Identify which cell holds the provided text, then report its [x, y] central coordinate. 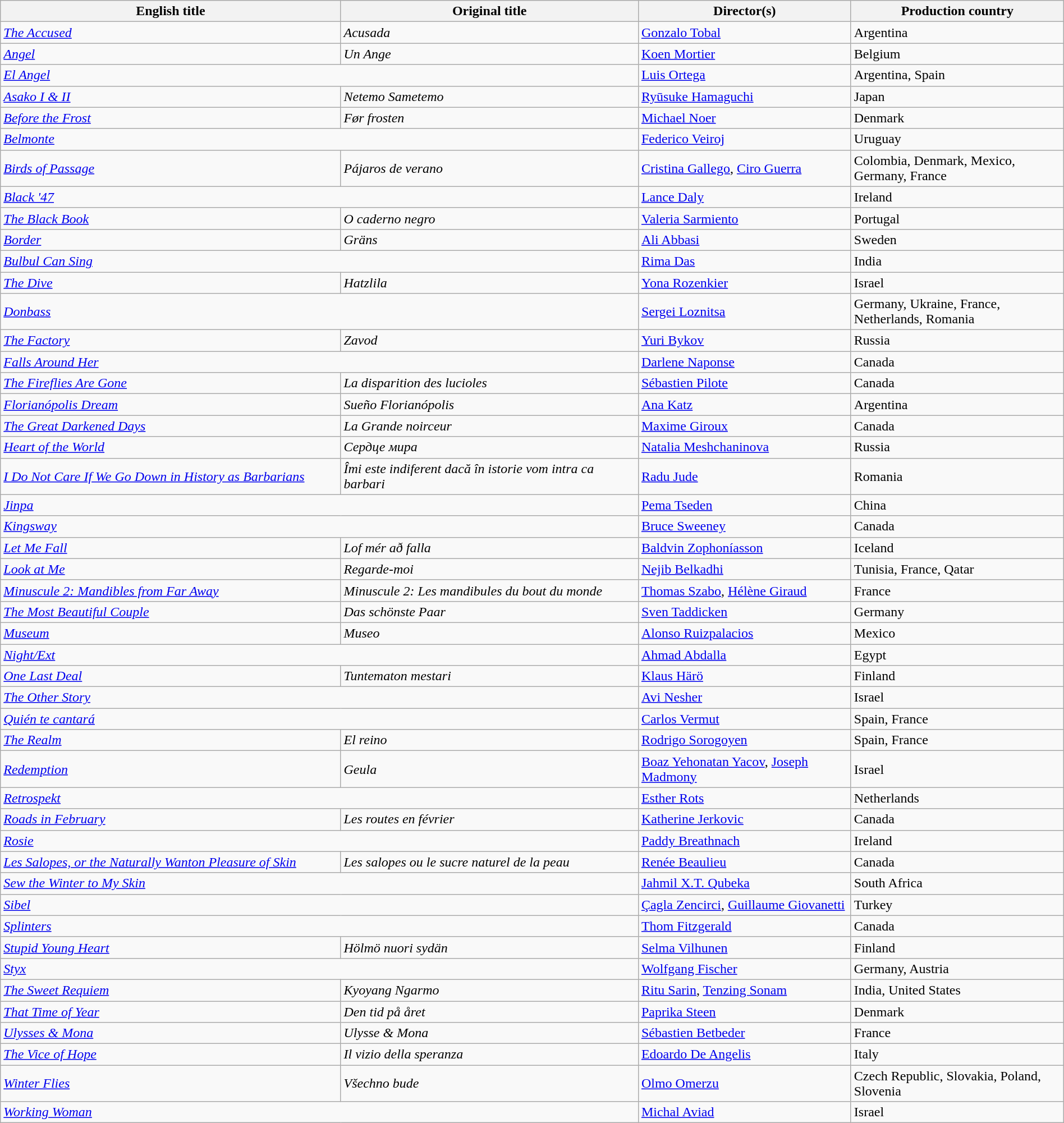
Michael Noer [744, 118]
Les routes en février [489, 819]
Pema Tseden [744, 505]
English title [171, 11]
The Accused [171, 33]
Stupid Young Heart [171, 947]
Lof mér að falla [489, 548]
Yona Rozenkier [744, 282]
Production country [957, 11]
Selma Vilhunen [744, 947]
Ritu Sarin, Tenzing Sonam [744, 990]
Îmi este indiferent dacă în istorie vom intra ca barbari [489, 476]
Netherlands [957, 798]
The Realm [171, 740]
Natalia Meshchaninova [744, 447]
Hatzlila [489, 282]
O caderno negro [489, 218]
Paddy Breathnach [744, 841]
Acusada [489, 33]
Wolfgang Fischer [744, 969]
Redemption [171, 769]
Germany, Austria [957, 969]
India [957, 261]
Let Me Fall [171, 548]
The Vice of Hope [171, 1055]
Jinpa [320, 505]
Florianópolis Dream [171, 405]
Falls Around Her [320, 362]
Sébastien Pilote [744, 383]
Quién te cantará [320, 719]
Yuri Bykov [744, 341]
One Last Deal [171, 676]
Working Woman [320, 1112]
The Other Story [320, 698]
China [957, 505]
Japan [957, 97]
Ana Katz [744, 405]
The Most Beautiful Couple [171, 612]
Das schönste Paar [489, 612]
Roads in February [171, 819]
Сердце мира [489, 447]
Før frosten [489, 118]
Les Salopes, or the Naturally Wanton Pleasure of Skin [171, 862]
Hölmö nuori sydän [489, 947]
Czech Republic, Slovakia, Poland, Slovenia [957, 1083]
Pájaros de verano [489, 168]
The Black Book [171, 218]
Donbass [320, 312]
Minuscule 2: Les mandibules du bout du monde [489, 590]
Thom Fitzgerald [744, 926]
Katherine Jerkovic [744, 819]
Museum [171, 633]
Maxime Giroux [744, 426]
Mexico [957, 633]
Black '47 [320, 197]
Splinters [320, 926]
Olmo Omerzu [744, 1083]
Edoardo De Angelis [744, 1055]
Asako I & II [171, 97]
Ryūsuke Hamaguchi [744, 97]
Ali Abbasi [744, 240]
Carlos Vermut [744, 719]
Çagla Zencirci, Guillaume Giovanetti [744, 905]
Baldvin Zophoníasson [744, 548]
Romania [957, 476]
La disparition des lucioles [489, 383]
Sweden [957, 240]
Night/Ext [320, 655]
Un Ange [489, 54]
Rodrigo Sorogoyen [744, 740]
The Sweet Requiem [171, 990]
Tunisia, France, Qatar [957, 569]
Rima Das [744, 261]
Tuntematon mestari [489, 676]
Luis Ortega [744, 75]
Renée Beaulieu [744, 862]
Federico Veiroj [744, 139]
Original title [489, 11]
Ahmad Abdalla [744, 655]
Angel [171, 54]
Boaz Yehonatan Yacov, Joseph Madmony [744, 769]
The Dive [171, 282]
Argentina, Spain [957, 75]
Heart of the World [171, 447]
Il vizio della speranza [489, 1055]
Bulbul Can Sing [320, 261]
Paprika Steen [744, 1012]
Sébastien Betbeder [744, 1033]
Kyoyang Ngarmo [489, 990]
Zavod [489, 341]
Look at Me [171, 569]
Jahmil X.T. Qubeka [744, 883]
Birds of Passage [171, 168]
Radu Jude [744, 476]
Before the Frost [171, 118]
El Angel [320, 75]
The Fireflies Are Gone [171, 383]
Cristina Gallego, Ciro Guerra [744, 168]
India, United States [957, 990]
Colombia, Denmark, Mexico, Germany, France [957, 168]
Belmonte [320, 139]
Sibel [320, 905]
La Grande noirceur [489, 426]
Germany, Ukraine, France, Netherlands, Romania [957, 312]
Sueño Florianópolis [489, 405]
El reino [489, 740]
Geula [489, 769]
Michal Aviad [744, 1112]
Klaus Härö [744, 676]
Netemo Sametemo [489, 97]
Egypt [957, 655]
The Factory [171, 341]
Ulysse & Mona [489, 1033]
Portugal [957, 218]
South Africa [957, 883]
The Great Darkened Days [171, 426]
Regarde-moi [489, 569]
Rosie [320, 841]
Uruguay [957, 139]
Retrospekt [320, 798]
Bruce Sweeney [744, 526]
Les salopes ou le sucre naturel de la peau [489, 862]
Thomas Szabo, Hélène Giraud [744, 590]
Esther Rots [744, 798]
Ulysses & Mona [171, 1033]
Alonso Ruizpalacios [744, 633]
Germany [957, 612]
Kingsway [320, 526]
That Time of Year [171, 1012]
Gonzalo Tobal [744, 33]
Sergei Loznitsa [744, 312]
Koen Mortier [744, 54]
Winter Flies [171, 1083]
Nejib Belkadhi [744, 569]
Gräns [489, 240]
Belgium [957, 54]
Border [171, 240]
Všechno bude [489, 1083]
Sven Taddicken [744, 612]
Italy [957, 1055]
Museo [489, 633]
Director(s) [744, 11]
Iceland [957, 548]
Minuscule 2: Mandibles from Far Away [171, 590]
Den tid på året [489, 1012]
Avi Nesher [744, 698]
Sew the Winter to My Skin [320, 883]
Darlene Naponse [744, 362]
Valeria Sarmiento [744, 218]
Turkey [957, 905]
Styx [320, 969]
I Do Not Care If We Go Down in History as Barbarians [171, 476]
Lance Daly [744, 197]
